Output the (x, y) coordinate of the center of the cell containing the given text.  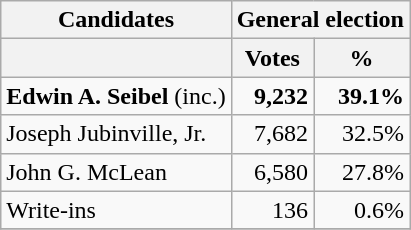
Write-ins (116, 210)
Edwin A. Seibel (inc.) (116, 96)
7,682 (272, 134)
Votes (272, 58)
9,232 (272, 96)
Joseph Jubinville, Jr. (116, 134)
% (362, 58)
6,580 (272, 172)
0.6% (362, 210)
39.1% (362, 96)
32.5% (362, 134)
Candidates (116, 20)
General election (320, 20)
27.8% (362, 172)
136 (272, 210)
John G. McLean (116, 172)
